Identify which cell holds the provided text, then report its [x, y] central coordinate. 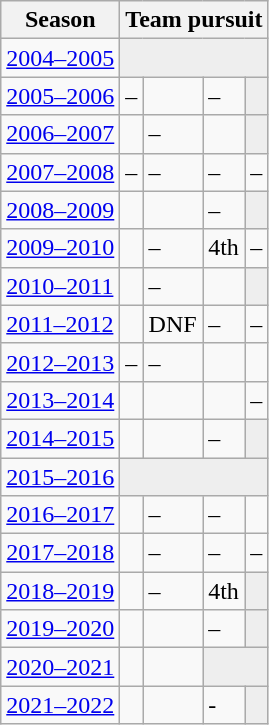
DNF [173, 324]
2006–2007 [60, 134]
2021–2022 [60, 705]
2005–2006 [60, 96]
2013–2014 [60, 400]
Season [60, 20]
2019–2020 [60, 629]
2011–2012 [60, 324]
2007–2008 [60, 172]
2016–2017 [60, 515]
2017–2018 [60, 553]
2012–2013 [60, 362]
2018–2019 [60, 591]
Team pursuit [194, 20]
2009–2010 [60, 248]
2004–2005 [60, 58]
- [224, 705]
2014–2015 [60, 438]
2008–2009 [60, 210]
2015–2016 [60, 477]
2020–2021 [60, 667]
2010–2011 [60, 286]
